Return (x, y) of the center of cell containing provided text 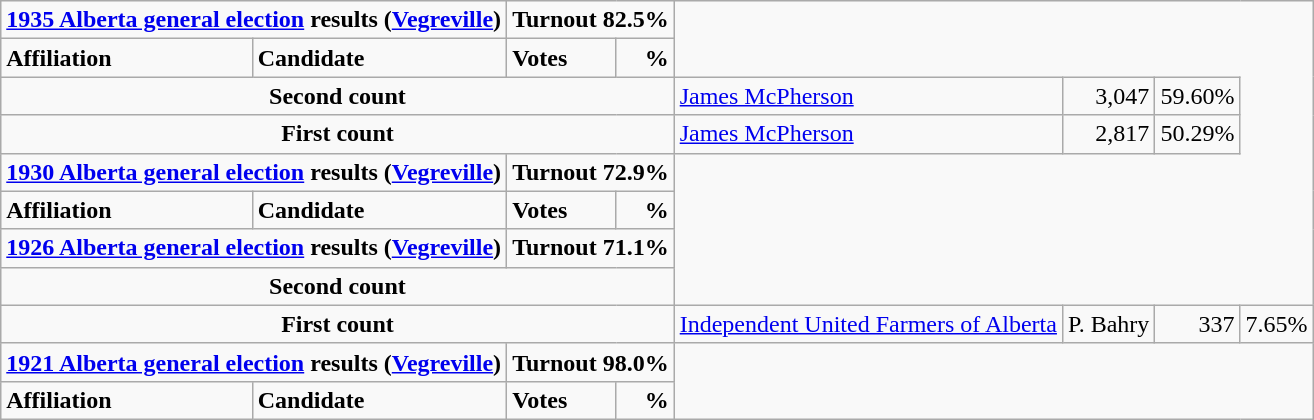
7.65% (1276, 324)
Turnout 71.1% (591, 248)
3,047 (1108, 96)
Turnout 98.0% (591, 362)
Turnout 72.9% (591, 172)
P. Bahry (1108, 324)
1921 Alberta general election results (Vegreville) (254, 362)
Turnout 82.5% (591, 20)
Independent United Farmers of Alberta (868, 324)
1935 Alberta general election results (Vegreville) (254, 20)
1930 Alberta general election results (Vegreville) (254, 172)
50.29% (1198, 134)
1926 Alberta general election results (Vegreville) (254, 248)
337 (1198, 324)
59.60% (1198, 96)
2,817 (1108, 134)
